Return [X, Y] of the center of cell containing provided text 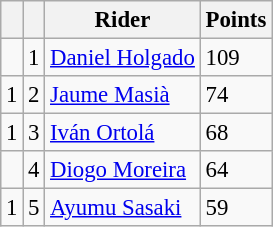
109 [236, 58]
64 [236, 170]
Diogo Moreira [122, 170]
68 [236, 133]
Daniel Holgado [122, 58]
2 [34, 95]
4 [34, 170]
Iván Ortolá [122, 133]
74 [236, 95]
Ayumu Sasaki [122, 208]
Points [236, 20]
59 [236, 208]
5 [34, 208]
Jaume Masià [122, 95]
3 [34, 133]
Rider [122, 20]
